Locate the cell with the specified text and output its [x, y] center coordinate. 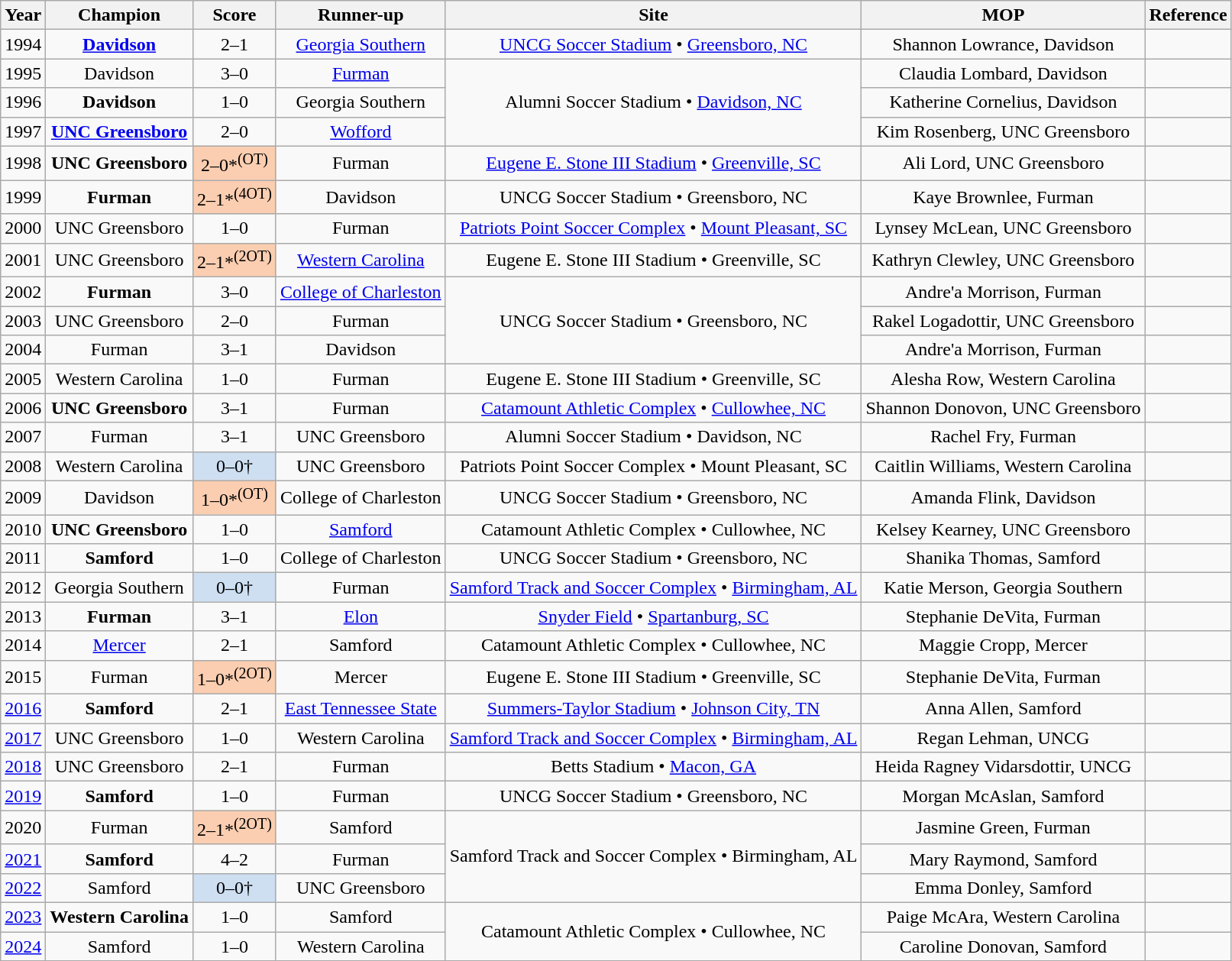
2006 [23, 408]
Morgan McAslan, Samford [1004, 796]
2000 [23, 228]
2010 [23, 529]
Caitlin Williams, Western Carolina [1004, 466]
2015 [23, 677]
Katie Merson, Georgia Southern [1004, 587]
Year [23, 15]
Jasmine Green, Furman [1004, 828]
1998 [23, 163]
1997 [23, 131]
Emma Donley, Samford [1004, 888]
2009 [23, 498]
2017 [23, 738]
2012 [23, 587]
Kelsey Kearney, UNC Greensboro [1004, 529]
Anna Allen, Samford [1004, 709]
Shannon Donovon, UNC Greensboro [1004, 408]
2003 [23, 321]
2004 [23, 350]
Kim Rosenberg, UNC Greensboro [1004, 131]
2005 [23, 379]
Caroline Donovan, Samford [1004, 946]
2016 [23, 709]
2013 [23, 616]
East Tennessee State [361, 709]
2019 [23, 796]
Kaye Brownlee, Furman [1004, 197]
Betts Stadium • Macon, GA [654, 767]
2–1*(4OT) [234, 197]
2007 [23, 437]
2022 [23, 888]
Heida Ragney Vidarsdottir, UNCG [1004, 767]
2002 [23, 292]
Reference [1188, 15]
2020 [23, 828]
Champion [119, 15]
Regan Lehman, UNCG [1004, 738]
1999 [23, 197]
1996 [23, 102]
2024 [23, 946]
1994 [23, 44]
Rachel Fry, Furman [1004, 437]
Ali Lord, UNC Greensboro [1004, 163]
Elon [361, 616]
Shannon Lowrance, Davidson [1004, 44]
Kathryn Clewley, UNC Greensboro [1004, 260]
Rakel Logadottir, UNC Greensboro [1004, 321]
1995 [23, 73]
2011 [23, 558]
2–0*(OT) [234, 163]
2008 [23, 466]
1–0*(OT) [234, 498]
Mary Raymond, Samford [1004, 859]
2018 [23, 767]
1–0*(2OT) [234, 677]
Claudia Lombard, Davidson [1004, 73]
Site [654, 15]
MOP [1004, 15]
2023 [23, 917]
Maggie Cropp, Mercer [1004, 646]
Lynsey McLean, UNC Greensboro [1004, 228]
Paige McAra, Western Carolina [1004, 917]
Snyder Field • Spartanburg, SC [654, 616]
Katherine Cornelius, Davidson [1004, 102]
Shanika Thomas, Samford [1004, 558]
2014 [23, 646]
Amanda Flink, Davidson [1004, 498]
Wofford [361, 131]
Runner-up [361, 15]
Alesha Row, Western Carolina [1004, 379]
2001 [23, 260]
4–2 [234, 859]
Summers-Taylor Stadium • Johnson City, TN [654, 709]
2021 [23, 859]
Score [234, 15]
